From the cell containing the given text, extract its center point as [x, y] coordinate. 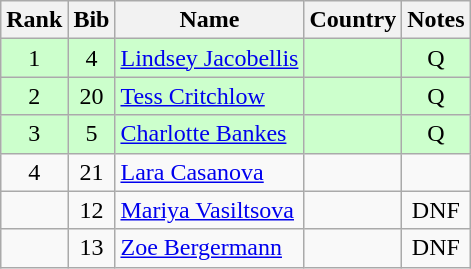
13 [92, 248]
2 [34, 96]
Bib [92, 20]
Mariya Vasiltsova [210, 210]
Charlotte Bankes [210, 134]
21 [92, 172]
20 [92, 96]
Tess Critchlow [210, 96]
5 [92, 134]
Rank [34, 20]
Country [353, 20]
1 [34, 58]
3 [34, 134]
Notes [436, 20]
Lara Casanova [210, 172]
Lindsey Jacobellis [210, 58]
12 [92, 210]
Name [210, 20]
Zoe Bergermann [210, 248]
